Determine the [x, y] coordinate at the center of the cell enclosing the given text.  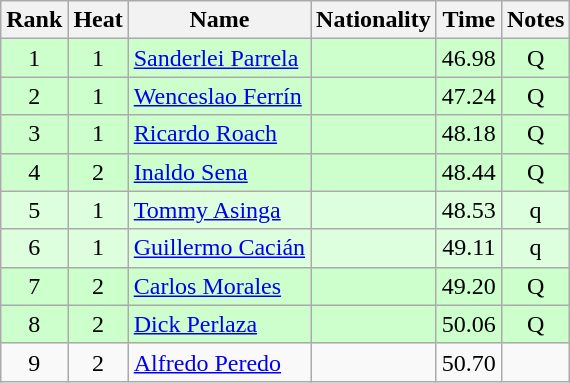
3 [34, 134]
Wenceslao Ferrín [219, 96]
Rank [34, 20]
Tommy Asinga [219, 210]
4 [34, 172]
9 [34, 362]
Carlos Morales [219, 286]
Alfredo Peredo [219, 362]
Heat [98, 20]
46.98 [468, 58]
50.06 [468, 324]
Guillermo Cacián [219, 248]
8 [34, 324]
Notes [535, 20]
Ricardo Roach [219, 134]
48.53 [468, 210]
Name [219, 20]
47.24 [468, 96]
Nationality [374, 20]
6 [34, 248]
Dick Perlaza [219, 324]
Inaldo Sena [219, 172]
49.20 [468, 286]
Sanderlei Parrela [219, 58]
50.70 [468, 362]
Time [468, 20]
5 [34, 210]
7 [34, 286]
49.11 [468, 248]
48.18 [468, 134]
48.44 [468, 172]
